Capture the cell that displays the provided text and extract its [x, y] central coordinate. 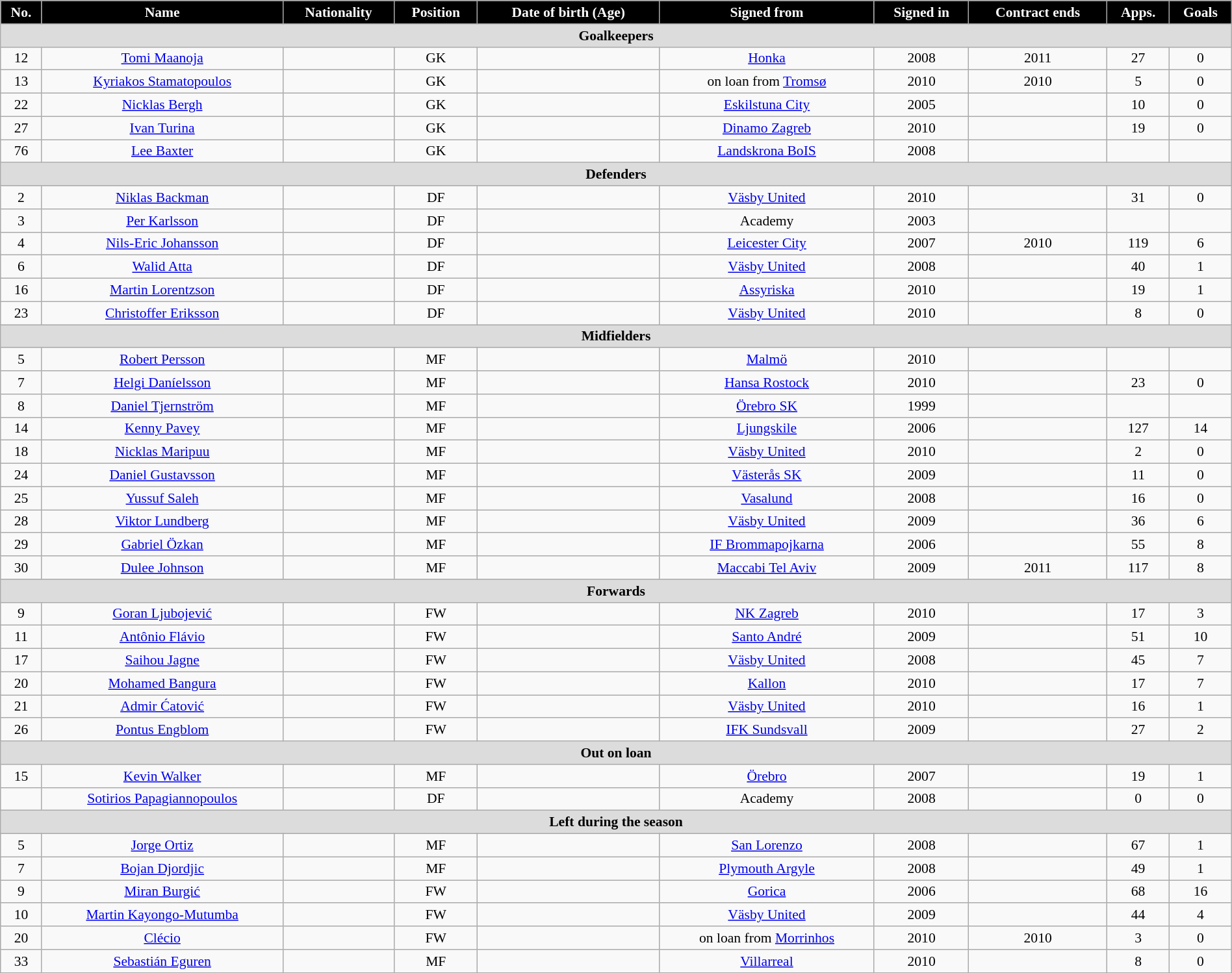
Martin Kayongo-Mutumba [162, 915]
Nicklas Maripuu [162, 452]
San Lorenzo [767, 846]
Signed in [921, 12]
119 [1138, 244]
on loan from Morrinhos [767, 938]
31 [1138, 197]
Bojan Djordjic [162, 868]
No. [21, 12]
Kallon [767, 683]
Ljungskile [767, 429]
Helgi Daníelsson [162, 383]
Clécio [162, 938]
Signed from [767, 12]
36 [1138, 522]
on loan from Tromsø [767, 82]
Jorge Ortiz [162, 846]
Walid Atta [162, 267]
Leicester City [767, 244]
117 [1138, 568]
Goalkeepers [616, 36]
26 [21, 730]
Maccabi Tel Aviv [767, 568]
Ivan Turina [162, 128]
68 [1138, 892]
Left during the season [616, 822]
28 [21, 522]
30 [21, 568]
Daniel Gustavsson [162, 475]
Saihou Jagne [162, 661]
Kyriakos Stamatopoulos [162, 82]
Sotirios Papagiannopoulos [162, 799]
15 [21, 776]
Miran Burgić [162, 892]
67 [1138, 846]
Örebro SK [767, 406]
Västerås SK [767, 475]
Hansa Rostock [767, 383]
Lee Baxter [162, 151]
Goran Ljubojević [162, 614]
22 [21, 105]
IFK Sundsvall [767, 730]
29 [21, 545]
Martin Lorentzson [162, 290]
55 [1138, 545]
Viktor Lundberg [162, 522]
IF Brommapojkarna [767, 545]
Örebro [767, 776]
76 [21, 151]
Santo André [767, 637]
Nicklas Bergh [162, 105]
33 [21, 961]
13 [21, 82]
Tomi Maanoja [162, 58]
Out on loan [616, 753]
Forwards [616, 591]
44 [1138, 915]
Plymouth Argyle [767, 868]
12 [21, 58]
Christoffer Eriksson [162, 313]
Midfielders [616, 336]
Gabriel Özkan [162, 545]
45 [1138, 661]
Defenders [616, 175]
Apps. [1138, 12]
Nils-Eric Johansson [162, 244]
Mohamed Bangura [162, 683]
Contract ends [1038, 12]
Gorica [767, 892]
Yussuf Saleh [162, 498]
127 [1138, 429]
1999 [921, 406]
Kenny Pavey [162, 429]
Admir Ćatović [162, 707]
Date of birth (Age) [569, 12]
Nationality [339, 12]
Assyriska [767, 290]
2005 [921, 105]
Dulee Johnson [162, 568]
Niklas Backman [162, 197]
18 [21, 452]
40 [1138, 267]
2003 [921, 221]
Honka [767, 58]
Goals [1201, 12]
Name [162, 12]
Daniel Tjernström [162, 406]
Villarreal [767, 961]
Pontus Engblom [162, 730]
Position [436, 12]
Dinamo Zagreb [767, 128]
Malmö [767, 360]
Vasalund [767, 498]
51 [1138, 637]
Landskrona BoIS [767, 151]
Kevin Walker [162, 776]
NK Zagreb [767, 614]
49 [1138, 868]
Per Karlsson [162, 221]
21 [21, 707]
24 [21, 475]
Antônio Flávio [162, 637]
25 [21, 498]
Sebastián Eguren [162, 961]
Eskilstuna City [767, 105]
Robert Persson [162, 360]
